Find where the given text appears and provide that cell's center as [x, y] coordinate. 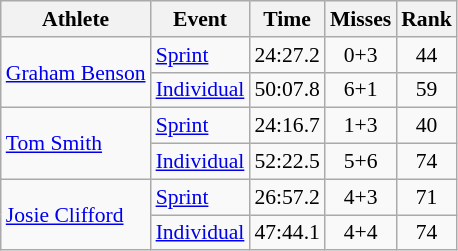
Athlete [76, 19]
Rank [426, 19]
50:07.8 [286, 90]
26:57.2 [286, 197]
6+1 [360, 90]
4+4 [360, 233]
5+6 [360, 162]
Graham Benson [76, 72]
47:44.1 [286, 233]
40 [426, 126]
Tom Smith [76, 144]
24:16.7 [286, 126]
52:22.5 [286, 162]
Time [286, 19]
59 [426, 90]
1+3 [360, 126]
Event [200, 19]
4+3 [360, 197]
Misses [360, 19]
Josie Clifford [76, 214]
0+3 [360, 55]
44 [426, 55]
71 [426, 197]
24:27.2 [286, 55]
